Identify which cell holds the provided text, then report its (X, Y) central coordinate. 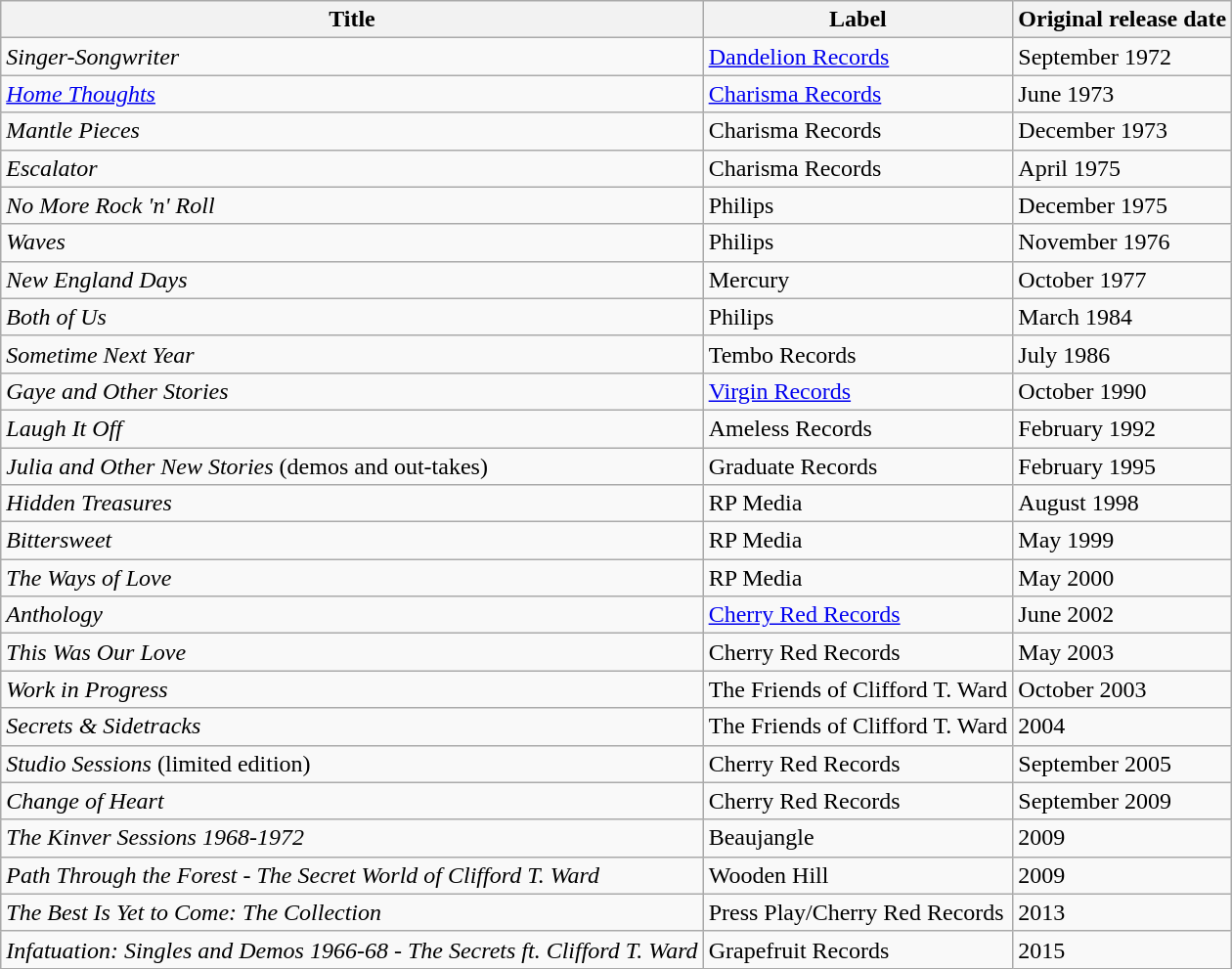
Singer-Songwriter (352, 57)
New England Days (352, 280)
May 2000 (1122, 578)
Julia and Other New Stories (demos and out-takes) (352, 466)
May 1999 (1122, 541)
2004 (1122, 727)
Secrets & Sidetracks (352, 727)
2013 (1122, 912)
Virgin Records (858, 391)
Work in Progress (352, 689)
Original release date (1122, 20)
October 2003 (1122, 689)
October 1977 (1122, 280)
Gaye and Other Stories (352, 391)
Escalator (352, 168)
Path Through the Forest - The Secret World of Clifford T. Ward (352, 875)
July 1986 (1122, 354)
February 1995 (1122, 466)
Wooden Hill (858, 875)
Infatuation: Singles and Demos 1966-68 - The Secrets ft. Clifford T. Ward (352, 949)
May 2003 (1122, 652)
Laugh It Off (352, 428)
Bittersweet (352, 541)
Tembo Records (858, 354)
Label (858, 20)
Studio Sessions (limited edition) (352, 764)
Mercury (858, 280)
Waves (352, 242)
Press Play/Cherry Red Records (858, 912)
The Best Is Yet to Come: The Collection (352, 912)
This Was Our Love (352, 652)
Dandelion Records (858, 57)
Grapefruit Records (858, 949)
Change of Heart (352, 801)
August 1998 (1122, 504)
2015 (1122, 949)
September 2009 (1122, 801)
June 2002 (1122, 615)
December 1975 (1122, 205)
November 1976 (1122, 242)
February 1992 (1122, 428)
No More Rock 'n' Roll (352, 205)
The Kinver Sessions 1968-1972 (352, 838)
March 1984 (1122, 317)
Anthology (352, 615)
Mantle Pieces (352, 131)
Both of Us (352, 317)
June 1973 (1122, 94)
April 1975 (1122, 168)
December 1973 (1122, 131)
Beaujangle (858, 838)
Hidden Treasures (352, 504)
Graduate Records (858, 466)
September 1972 (1122, 57)
October 1990 (1122, 391)
The Ways of Love (352, 578)
Title (352, 20)
September 2005 (1122, 764)
Ameless Records (858, 428)
Sometime Next Year (352, 354)
Home Thoughts (352, 94)
